Search for the cell housing the specified text and yield its [X, Y] center coordinate. 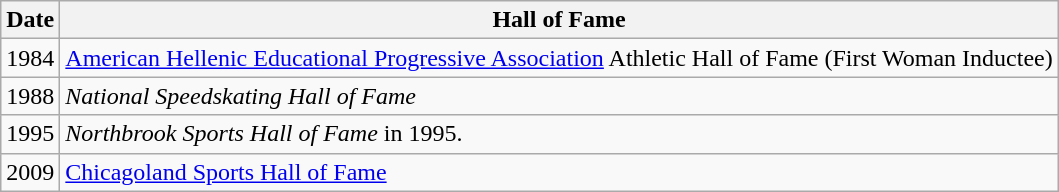
1995 [30, 134]
National Speedskating Hall of Fame [559, 96]
Northbrook Sports Hall of Fame in 1995. [559, 134]
American Hellenic Educational Progressive Association Athletic Hall of Fame (First Woman Inductee) [559, 58]
1984 [30, 58]
2009 [30, 172]
Hall of Fame [559, 20]
Chicagoland Sports Hall of Fame [559, 172]
1988 [30, 96]
Date [30, 20]
